Capture the cell that displays the provided text and extract its (X, Y) central coordinate. 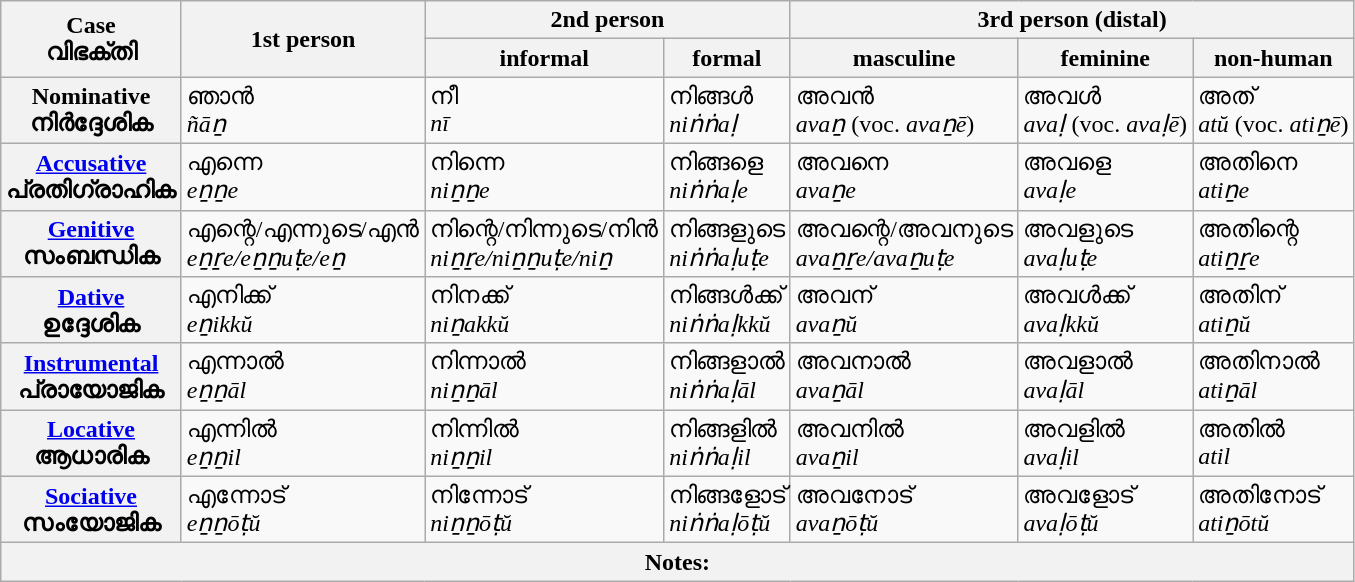
നിന്നെniṉṉe (544, 176)
1st person (302, 39)
അതിൽatil (1274, 444)
Accusativeപ്രതിഗ്രാഹിക (92, 176)
Nominativeനിർദ്ദേശിക (92, 110)
നിങ്ങളുടെniṅṅaḷuṭe (728, 244)
അവളിൽavaḷil (1106, 444)
നിങ്ങളെniṅṅaḷe (728, 176)
അവളോട്‌avaḷōṭŭ (1106, 510)
നിങ്ങളാൽniṅṅaḷāl (728, 376)
എന്നിൽeṉṉil (302, 444)
Locativeആധാരിക (92, 444)
നിന്നോട്niṉṉōṭŭ (544, 510)
നിങ്ങളിൽniṅṅaḷil (728, 444)
അതിനോട്atiṉōtŭ (1274, 510)
അവളെavaḷe (1106, 176)
non-human (1274, 58)
നിന്നിൽniṉṉil (544, 444)
എന്നെeṉṉe (302, 176)
അവനാൽavaṉāl (904, 376)
നിനക്ക്niṉakkŭ (544, 310)
feminine (1106, 58)
നിങ്ങളോട്niṅṅaḷōṭŭ (728, 510)
അത്atŭ (voc. atiṉē) (1274, 110)
നിങ്ങൾക്ക്niṅṅaḷkkŭ (728, 310)
Instrumentalപ്രായോജിക (92, 376)
അവനോട്avaṉōṭŭ (904, 510)
Dativeഉദ്ദേശിക (92, 310)
അതിനെatiṉe (1274, 176)
3rd person (distal) (1072, 20)
അവൾavaḷ (voc. avaḷē) (1106, 110)
അതിന്atiṉŭ (1274, 310)
അതിന്റെatiṉṟe (1274, 244)
അതിനാൽatiṉāl (1274, 376)
Caseവിഭക്തി (92, 39)
അവൾക്ക്avaḷkkŭ (1106, 310)
Sociativeസംയോജിക (92, 510)
നിന്നാൽniṉṉāl (544, 376)
2nd person (608, 20)
അവന്avaṉŭ (904, 310)
എന്നാൽeṉṉāl (302, 376)
എന്റെ/എന്നുടെ/എൻeṉṟe/eṉṉuṭe/eṉ (302, 244)
നിന്റെ/നിന്നുടെ/നിൻniṉṟe/niṉṉuṭe/niṉ (544, 244)
എന്നോട്eṉṉōṭŭ (302, 510)
informal (544, 58)
അവൻavaṉ (voc. avaṉē) (904, 110)
അവനെavaṉe (904, 176)
അവന്റെ/അവനുടെavaṉṟe/avaṉuṭe (904, 244)
formal (728, 58)
അവനിൽavaṉil (904, 444)
അവളുടെavaḷuṭe (1106, 244)
Genitiveസംബന്ധിക (92, 244)
നിങ്ങൾniṅṅaḷ (728, 110)
നീnī (544, 110)
അവളാൽavaḷāl (1106, 376)
എനിക്ക്eṉikkŭ (302, 310)
masculine (904, 58)
ഞാൻñāṉ (302, 110)
Notes: (678, 562)
